Locate the cell with the specified text and output its (X, Y) center coordinate. 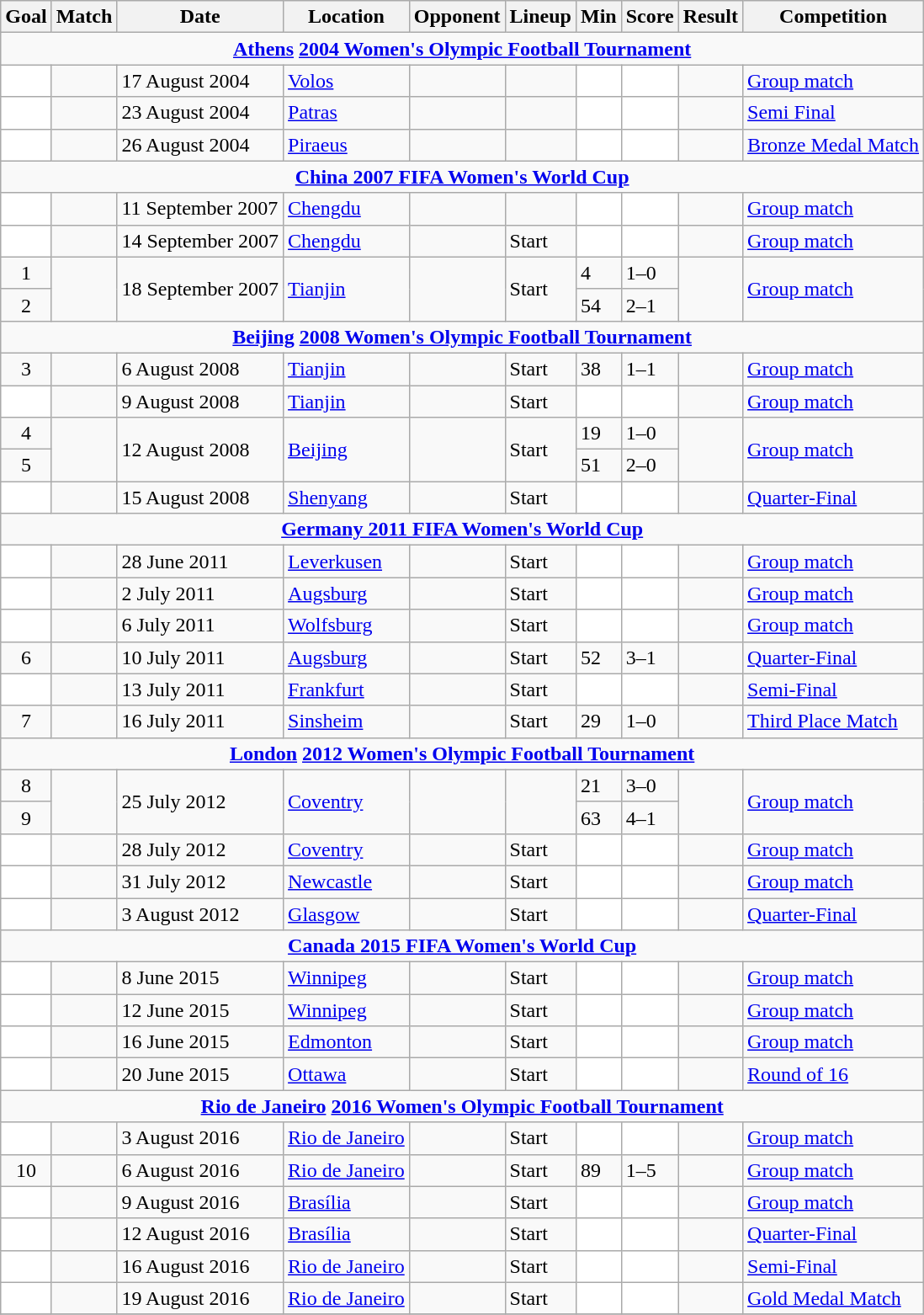
3 August 2016 (200, 1138)
London 2012 Women's Olympic Football Tournament (463, 753)
14 September 2007 (200, 241)
2–0 (650, 466)
2 (26, 305)
1 (26, 273)
Sinsheim (347, 721)
20 June 2015 (200, 1074)
13 July 2011 (200, 689)
Frankfurt (347, 689)
25 July 2012 (200, 801)
51 (598, 466)
Third Place Match (833, 721)
7 (26, 721)
6 (26, 657)
Germany 2011 FIFA Women's World Cup (463, 530)
63 (598, 817)
Volos (347, 81)
12 August 2008 (200, 450)
16 July 2011 (200, 721)
Piraeus (347, 145)
17 August 2004 (200, 81)
Athens 2004 Women's Olympic Football Tournament (463, 49)
12 June 2015 (200, 1010)
21 (598, 785)
10 (26, 1170)
11 September 2007 (200, 209)
3–1 (650, 657)
16 June 2015 (200, 1042)
Date (200, 17)
2 July 2011 (200, 594)
6 July 2011 (200, 626)
1–1 (650, 369)
26 August 2004 (200, 145)
5 (26, 466)
Round of 16 (833, 1074)
6 August 2008 (200, 369)
Location (347, 17)
Newcastle (347, 881)
18 September 2007 (200, 289)
Canada 2015 FIFA Women's World Cup (463, 946)
Competition (833, 17)
3 (26, 369)
28 July 2012 (200, 849)
Goal (26, 17)
8 June 2015 (200, 978)
Beijing (347, 450)
12 August 2016 (200, 1234)
28 June 2011 (200, 562)
6 August 2016 (200, 1170)
1–5 (650, 1170)
Score (650, 17)
23 August 2004 (200, 113)
Semi Final (833, 113)
Leverkusen (347, 562)
31 July 2012 (200, 881)
52 (598, 657)
19 (598, 434)
Min (598, 17)
29 (598, 721)
2–1 (650, 305)
Result (710, 17)
Lineup (540, 17)
9 August 2008 (200, 402)
9 August 2016 (200, 1202)
3 August 2012 (200, 913)
Match (84, 17)
Glasgow (347, 913)
54 (598, 305)
16 August 2016 (200, 1266)
3–0 (650, 785)
Gold Medal Match (833, 1298)
Ottawa (347, 1074)
10 July 2011 (200, 657)
8 (26, 785)
4–1 (650, 817)
Beijing 2008 Women's Olympic Football Tournament (463, 337)
89 (598, 1170)
19 August 2016 (200, 1298)
Shenyang (347, 498)
38 (598, 369)
Edmonton (347, 1042)
Rio de Janeiro 2016 Women's Olympic Football Tournament (463, 1106)
Patras (347, 113)
China 2007 FIFA Women's World Cup (463, 177)
Wolfsburg (347, 626)
9 (26, 817)
Bronze Medal Match (833, 145)
Opponent (457, 17)
15 August 2008 (200, 498)
